Return the [X, Y] coordinate for the center point of the cell that contains the specified text.  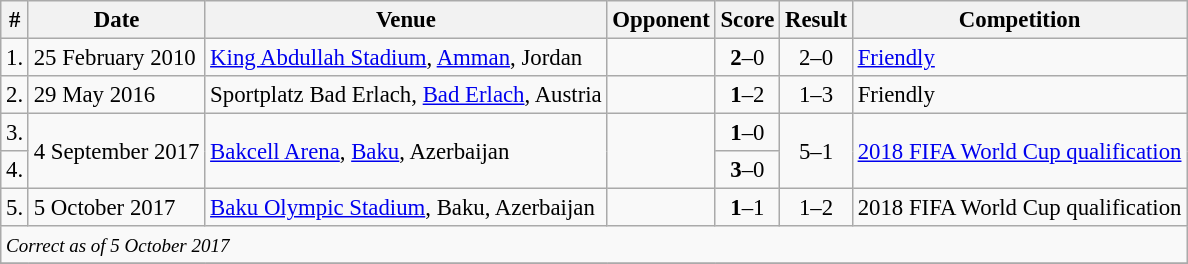
Result [816, 20]
# [15, 20]
Correct as of 5 October 2017 [594, 245]
5. [15, 208]
25 February 2010 [116, 58]
1–3 [816, 95]
Competition [1019, 20]
4 September 2017 [116, 152]
2. [15, 95]
3–0 [748, 170]
Score [748, 20]
3. [15, 133]
5 October 2017 [116, 208]
Baku Olympic Stadium, Baku, Azerbaijan [406, 208]
1. [15, 58]
Date [116, 20]
Venue [406, 20]
King Abdullah Stadium, Amman, Jordan [406, 58]
29 May 2016 [116, 95]
1–0 [748, 133]
4. [15, 170]
5–1 [816, 152]
Bakcell Arena, Baku, Azerbaijan [406, 152]
1–1 [748, 208]
Sportplatz Bad Erlach, Bad Erlach, Austria [406, 95]
Opponent [661, 20]
